Return (x, y) of the center of cell containing provided text 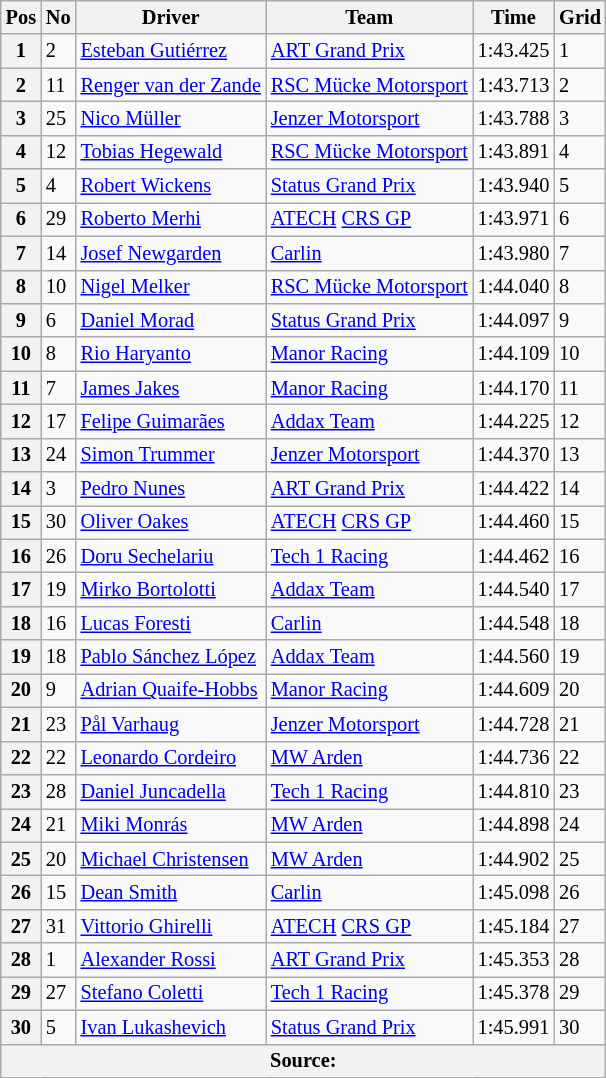
Dean Smith (171, 892)
1:44.902 (514, 859)
Adrian Quaife-Hobbs (171, 690)
1:45.378 (514, 993)
Leonardo Cordeiro (171, 758)
Oliver Oakes (171, 522)
1:44.898 (514, 825)
1:44.548 (514, 623)
Daniel Juncadella (171, 791)
1:44.225 (514, 421)
Doru Sechelariu (171, 556)
1:44.040 (514, 287)
Rio Haryanto (171, 354)
1:43.425 (514, 51)
1:45.353 (514, 960)
Driver (171, 17)
1:43.713 (514, 85)
Pedro Nunes (171, 489)
31 (58, 926)
Pablo Sánchez López (171, 657)
1:43.788 (514, 118)
1:44.097 (514, 320)
Robert Wickens (171, 186)
Tobias Hegewald (171, 152)
Mirko Bortolotti (171, 589)
Grid (580, 17)
Michael Christensen (171, 859)
1:44.609 (514, 690)
1:43.980 (514, 253)
1:44.170 (514, 388)
1:44.540 (514, 589)
1:44.810 (514, 791)
1:44.370 (514, 455)
1:44.736 (514, 758)
Team (370, 17)
Simon Trummer (171, 455)
1:43.891 (514, 152)
Pos (21, 17)
1:44.422 (514, 489)
1:44.460 (514, 522)
James Jakes (171, 388)
Vittorio Ghirelli (171, 926)
Esteban Gutiérrez (171, 51)
Time (514, 17)
1:43.940 (514, 186)
1:45.184 (514, 926)
Lucas Foresti (171, 623)
Daniel Morad (171, 320)
1:44.560 (514, 657)
Source: (304, 1061)
Stefano Coletti (171, 993)
Pål Varhaug (171, 724)
1:45.098 (514, 892)
Nigel Melker (171, 287)
No (58, 17)
1:44.728 (514, 724)
1:43.971 (514, 219)
Renger van der Zande (171, 85)
Ivan Lukashevich (171, 1027)
Miki Monrás (171, 825)
1:45.991 (514, 1027)
Alexander Rossi (171, 960)
1:44.462 (514, 556)
Roberto Merhi (171, 219)
Nico Müller (171, 118)
Josef Newgarden (171, 253)
Felipe Guimarães (171, 421)
1:44.109 (514, 354)
